Search for the cell housing the specified text and yield its [x, y] center coordinate. 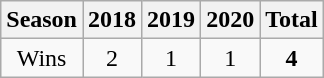
Season [42, 20]
2018 [112, 20]
4 [292, 58]
Wins [42, 58]
2020 [230, 20]
2019 [172, 20]
Total [292, 20]
2 [112, 58]
